Pinpoint the cell where the given text exists, returning its [x, y] midpoint coordinate. 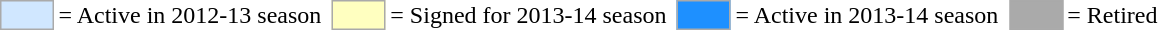
= Active in 2012-13 season [190, 15]
= Signed for 2013-14 season [528, 15]
= Active in 2013-14 season [867, 15]
